From the cell containing the given text, extract its center point as (x, y) coordinate. 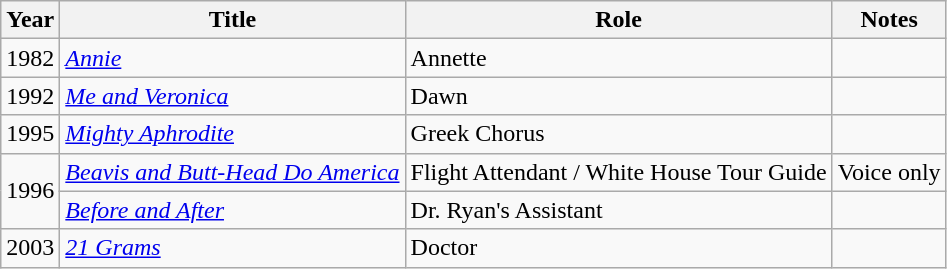
1996 (30, 191)
Voice only (889, 172)
21 Grams (232, 248)
Flight Attendant / White House Tour Guide (618, 172)
1995 (30, 134)
Me and Veronica (232, 96)
2003 (30, 248)
Doctor (618, 248)
Mighty Aphrodite (232, 134)
Year (30, 20)
1992 (30, 96)
Before and After (232, 210)
Beavis and Butt-Head Do America (232, 172)
Role (618, 20)
Dr. Ryan's Assistant (618, 210)
Title (232, 20)
1982 (30, 58)
Dawn (618, 96)
Notes (889, 20)
Greek Chorus (618, 134)
Annie (232, 58)
Annette (618, 58)
